Find where the given text appears and provide that cell's center as [x, y] coordinate. 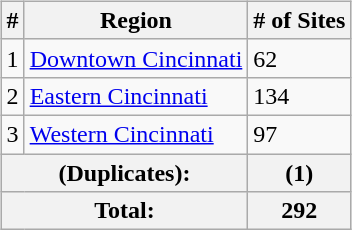
# [12, 20]
# of Sites [300, 20]
292 [300, 211]
2 [12, 96]
97 [300, 134]
Eastern Cincinnati [136, 96]
(1) [300, 173]
Total: [124, 211]
62 [300, 58]
134 [300, 96]
Western Cincinnati [136, 134]
3 [12, 134]
Region [136, 20]
Downtown Cincinnati [136, 58]
(Duplicates): [124, 173]
1 [12, 58]
